Output the [X, Y] coordinate of the center of the cell containing the given text.  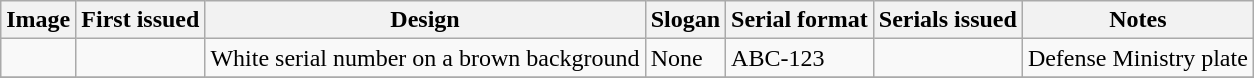
Notes [1138, 20]
Serial format [800, 20]
White serial number on a brown background [425, 58]
Image [38, 20]
Slogan [685, 20]
None [685, 58]
ABC-123 [800, 58]
Defense Ministry plate [1138, 58]
Design [425, 20]
First issued [140, 20]
Serials issued [948, 20]
